Return the (x, y) coordinate for the center point of the cell that contains the specified text.  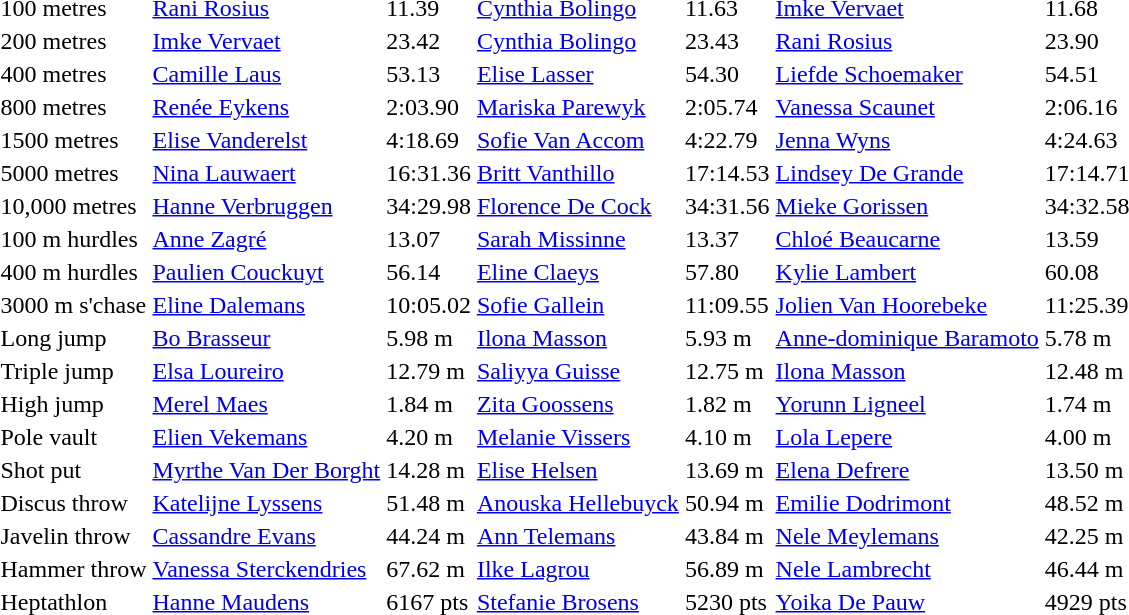
Paulien Couckuyt (266, 272)
56.89 m (727, 569)
Myrthe Van Der Borght (266, 470)
Elsa Loureiro (266, 371)
Lola Lepere (907, 437)
Ilke Lagrou (578, 569)
Melanie Vissers (578, 437)
4:18.69 (429, 140)
Yorunn Ligneel (907, 404)
Ann Telemans (578, 536)
Bo Brasseur (266, 338)
Zita Goossens (578, 404)
4.10 m (727, 437)
Jolien Van Hoorebeke (907, 305)
Mieke Gorissen (907, 206)
Cynthia Bolingo (578, 41)
Hanne Verbruggen (266, 206)
13.37 (727, 239)
67.62 m (429, 569)
5.93 m (727, 338)
13.69 m (727, 470)
13.07 (429, 239)
34:29.98 (429, 206)
Eline Dalemans (266, 305)
Emilie Dodrimont (907, 503)
11:09.55 (727, 305)
14.28 m (429, 470)
Kylie Lambert (907, 272)
Vanessa Scaunet (907, 107)
Jenna Wyns (907, 140)
Nina Lauwaert (266, 173)
Liefde Schoemaker (907, 74)
Merel Maes (266, 404)
56.14 (429, 272)
Florence De Cock (578, 206)
5.98 m (429, 338)
Sofie Gallein (578, 305)
Anne-dominique Baramoto (907, 338)
Camille Laus (266, 74)
12.79 m (429, 371)
Sarah Missinne (578, 239)
Lindsey De Grande (907, 173)
43.84 m (727, 536)
53.13 (429, 74)
54.30 (727, 74)
51.48 m (429, 503)
Britt Vanthillo (578, 173)
Elise Lasser (578, 74)
2:05.74 (727, 107)
Chloé Beaucarne (907, 239)
4.20 m (429, 437)
Nele Lambrecht (907, 569)
Imke Vervaet (266, 41)
44.24 m (429, 536)
Katelijne Lyssens (266, 503)
Eline Claeys (578, 272)
Rani Rosius (907, 41)
1.82 m (727, 404)
4:22.79 (727, 140)
Renée Eykens (266, 107)
Nele Meylemans (907, 536)
Anne Zagré (266, 239)
Elena Defrere (907, 470)
Elise Vanderelst (266, 140)
Elise Helsen (578, 470)
Sofie Van Accom (578, 140)
12.75 m (727, 371)
17:14.53 (727, 173)
1.84 m (429, 404)
16:31.36 (429, 173)
57.80 (727, 272)
23.42 (429, 41)
Elien Vekemans (266, 437)
Saliyya Guisse (578, 371)
23.43 (727, 41)
10:05.02 (429, 305)
Vanessa Sterckendries (266, 569)
Anouska Hellebuyck (578, 503)
50.94 m (727, 503)
Mariska Parewyk (578, 107)
Cassandre Evans (266, 536)
2:03.90 (429, 107)
34:31.56 (727, 206)
